From the cell containing the given text, extract its center point as [x, y] coordinate. 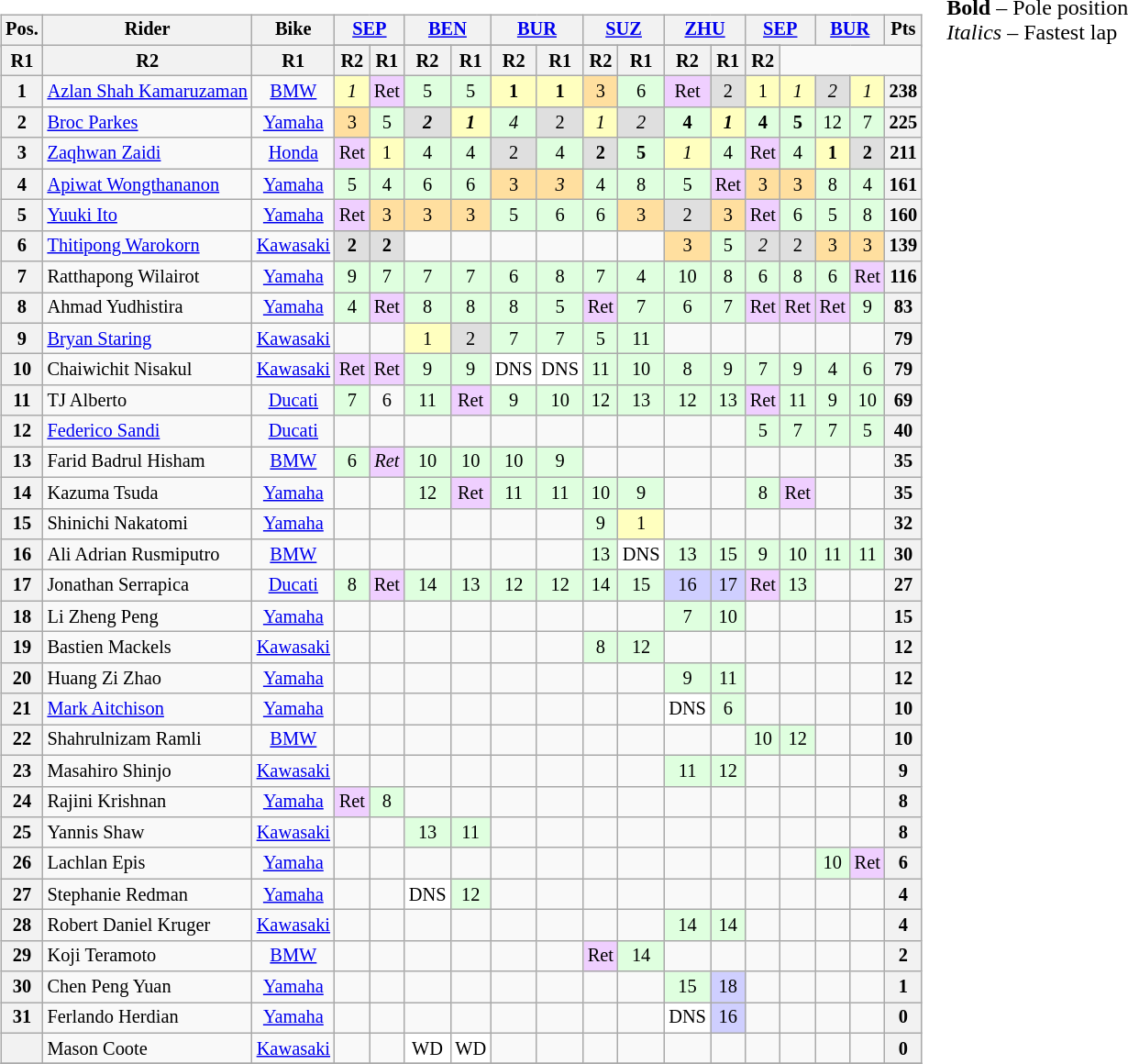
Shahrulnizam Ramli [148, 740]
211 [903, 153]
ZHU [704, 30]
69 [903, 401]
19 [22, 648]
Apiwat Wongthananon [148, 184]
BEN [448, 30]
20 [22, 678]
21 [22, 709]
116 [903, 277]
Yuuki Ito [148, 216]
Pts [903, 30]
22 [22, 740]
40 [903, 431]
29 [22, 956]
Ratthapong Wilairot [148, 277]
28 [22, 925]
Huang Zi Zhao [148, 678]
TJ Alberto [148, 401]
Zaqhwan Zaidi [148, 153]
Jonathan Serrapica [148, 585]
Mason Coote [148, 1048]
Bike [293, 30]
161 [903, 184]
Federico Sandi [148, 431]
25 [22, 833]
Ferlando Herdian [148, 1018]
Azlan Shah Kamaruzaman [148, 92]
Shinichi Nakatomi [148, 524]
Honda [293, 153]
Farid Badrul Hisham [148, 462]
Koji Teramoto [148, 956]
Bryan Staring [148, 338]
Broc Parkes [148, 123]
24 [22, 802]
Rajini Krishnan [148, 802]
Robert Daniel Kruger [148, 925]
Yannis Shaw [148, 833]
Thitipong Warokorn [148, 246]
SUZ [624, 30]
Rider [148, 30]
238 [903, 92]
32 [903, 524]
Bastien Mackels [148, 648]
Ali Adrian Rusmiputro [148, 555]
Mark Aitchison [148, 709]
31 [22, 1018]
83 [903, 308]
Chaiwichit Nisakul [148, 370]
160 [903, 216]
Li Zheng Peng [148, 616]
Lachlan Epis [148, 863]
139 [903, 246]
225 [903, 123]
23 [22, 770]
Pos. [22, 30]
Stephanie Redman [148, 894]
Masahiro Shinjo [148, 770]
Ahmad Yudhistira [148, 308]
Kazuma Tsuda [148, 493]
Chen Peng Yuan [148, 987]
26 [22, 863]
